Capture the cell that displays the provided text and extract its (x, y) central coordinate. 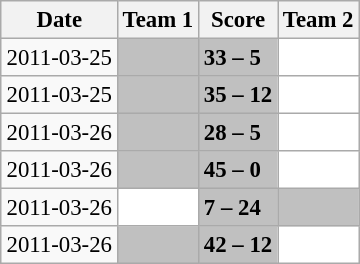
Team 1 (158, 20)
35 – 12 (238, 95)
42 – 12 (238, 245)
28 – 5 (238, 133)
33 – 5 (238, 57)
Date (59, 20)
Score (238, 20)
45 – 0 (238, 170)
7 – 24 (238, 208)
Team 2 (318, 20)
